Pinpoint the cell where the given text exists, returning its [x, y] midpoint coordinate. 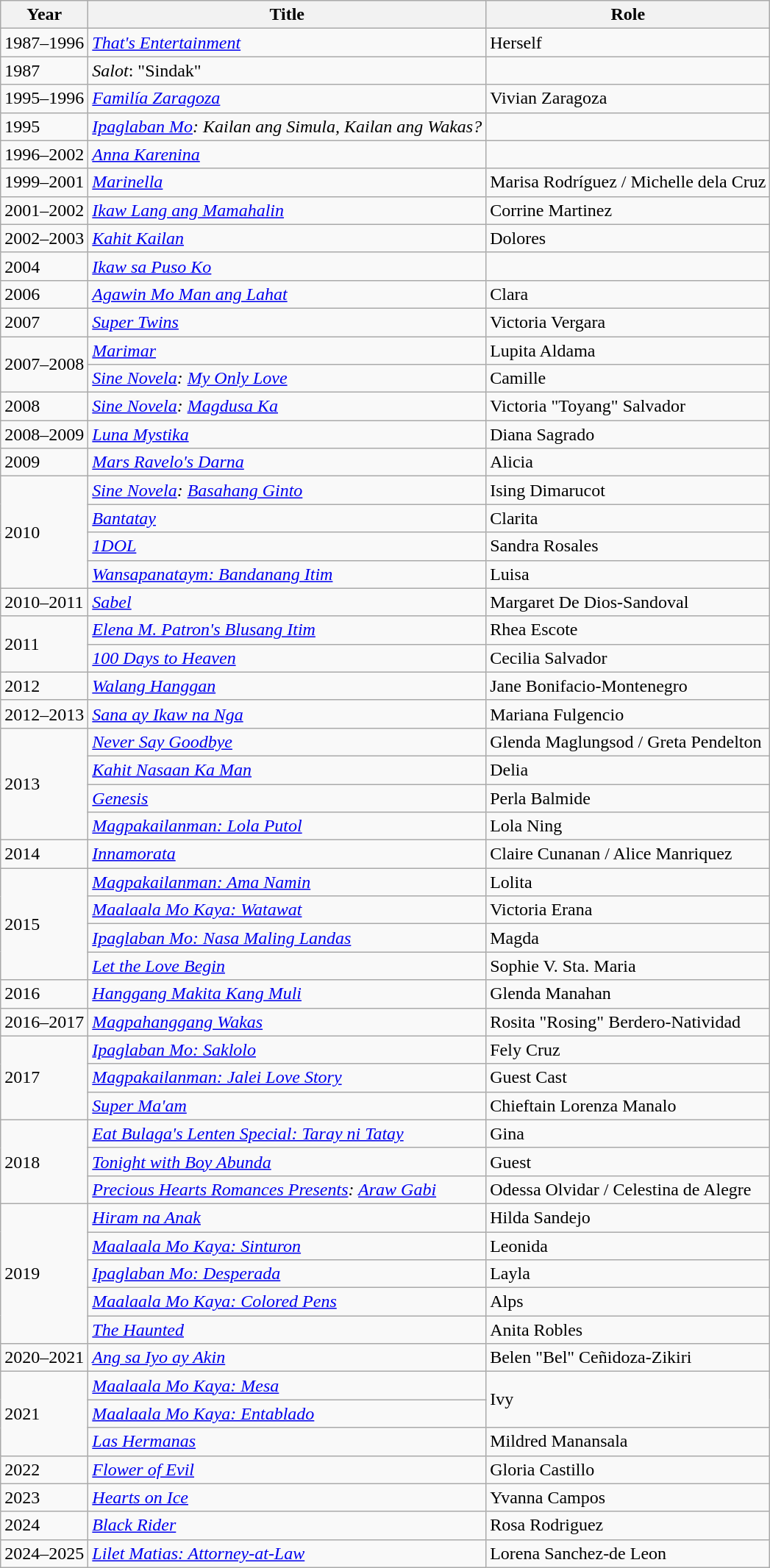
Ivy [628, 1400]
Clarita [628, 518]
Lorena Sanchez-de Leon [628, 1553]
Eat Bulaga's Lenten Special: Taray ni Tatay [287, 1134]
2012 [44, 686]
Luna Mystika [287, 434]
Anna Karenina [287, 154]
Rosita "Rosing" Berdero-Natividad [628, 1022]
2006 [44, 294]
2007 [44, 322]
Delia [628, 770]
2002–2003 [44, 238]
Glenda Maglungsod / Greta Pendelton [628, 742]
Cecilia Salvador [628, 658]
Guest Cast [628, 1078]
Never Say Goodbye [287, 742]
Guest [628, 1161]
Maalaala Mo Kaya: Sinturon [287, 1246]
2015 [44, 924]
100 Days to Heaven [287, 658]
Sabel [287, 602]
Hilda Sandejo [628, 1217]
Magpakailanman: Ama Namin [287, 882]
Maalaala Mo Kaya: Entablado [287, 1414]
2012–2013 [44, 714]
Hanggang Makita Kang Muli [287, 994]
Herself [628, 43]
Sine Novela: Magdusa Ka [287, 407]
Kahit Nasaan Ka Man [287, 770]
Maalaala Mo Kaya: Colored Pens [287, 1302]
Sophie V. Sta. Maria [628, 966]
2020–2021 [44, 1358]
2007–2008 [44, 365]
Genesis [287, 798]
Chieftain Lorenza Manalo [628, 1106]
Alicia [628, 462]
Flower of Evil [287, 1469]
Ipaglaban Mo: Kailan ang Simula, Kailan ang Wakas? [287, 126]
Lupita Aldama [628, 351]
2004 [44, 266]
2010 [44, 532]
Sandra Rosales [628, 546]
Marimar [287, 351]
Ikaw Lang ang Mamahalin [287, 210]
1987–1996 [44, 43]
Gina [628, 1134]
Ising Dimarucot [628, 490]
Margaret De Dios-Sandoval [628, 602]
Magpahanggang Wakas [287, 1022]
Alps [628, 1302]
Victoria Vergara [628, 322]
2016 [44, 994]
Corrine Martinez [628, 210]
2019 [44, 1273]
Black Rider [287, 1525]
Magpakailanman: Lola Putol [287, 826]
Yvanna Campos [628, 1497]
2010–2011 [44, 602]
2016–2017 [44, 1022]
2013 [44, 784]
Ipaglaban Mo: Saklolo [287, 1050]
Victoria "Toyang" Salvador [628, 407]
1996–2002 [44, 154]
Maalaala Mo Kaya: Mesa [287, 1386]
Rosa Rodriguez [628, 1525]
Gloria Castillo [628, 1469]
Luisa [628, 574]
Lilet Matias: Attorney-at-Law [287, 1553]
1987 [44, 71]
Lolita [628, 882]
Clara [628, 294]
Familía Zaragoza [287, 99]
Sine Novela: Basahang Ginto [287, 490]
2023 [44, 1497]
2001–2002 [44, 210]
Belen "Bel" Ceñidoza-Zikiri [628, 1358]
Glenda Manahan [628, 994]
Ipaglaban Mo: Desperada [287, 1274]
Innamorata [287, 854]
Ipaglaban Mo: Nasa Maling Landas [287, 938]
Magpakailanman: Jalei Love Story [287, 1078]
Leonida [628, 1246]
Magda [628, 938]
Salot: "Sindak" [287, 71]
Maalaala Mo Kaya: Watawat [287, 910]
2024–2025 [44, 1553]
Victoria Erana [628, 910]
Marisa Rodríguez / Michelle dela Cruz [628, 182]
Marinella [287, 182]
2017 [44, 1078]
Rhea Escote [628, 630]
2008 [44, 407]
Title [287, 15]
Claire Cunanan / Alice Manriquez [628, 854]
Mars Ravelo's Darna [287, 462]
The Haunted [287, 1330]
Ang sa Iyo ay Akin [287, 1358]
Dolores [628, 238]
1995–1996 [44, 99]
Camille [628, 379]
Role [628, 15]
Wansapanataym: Bandanang Itim [287, 574]
1999–2001 [44, 182]
1DOL [287, 546]
Jane Bonifacio-Montenegro [628, 686]
2008–2009 [44, 434]
Precious Hearts Romances Presents: Araw Gabi [287, 1189]
Elena M. Patron's Blusang Itim [287, 630]
2021 [44, 1414]
That's Entertainment [287, 43]
Hearts on Ice [287, 1497]
2011 [44, 644]
Anita Robles [628, 1330]
Ikaw sa Puso Ko [287, 266]
Let the Love Begin [287, 966]
Layla [628, 1274]
2022 [44, 1469]
Odessa Olvidar / Celestina de Alegre [628, 1189]
2018 [44, 1161]
Lola Ning [628, 826]
Las Hermanas [287, 1442]
Perla Balmide [628, 798]
Super Twins [287, 322]
2014 [44, 854]
Diana Sagrado [628, 434]
Bantatay [287, 518]
Sine Novela: My Only Love [287, 379]
Walang Hanggan [287, 686]
2009 [44, 462]
Kahit Kailan [287, 238]
Hiram na Anak [287, 1217]
Mariana Fulgencio [628, 714]
Sana ay Ikaw na Nga [287, 714]
Mildred Manansala [628, 1442]
Agawin Mo Man ang Lahat [287, 294]
1995 [44, 126]
Year [44, 15]
Vivian Zaragoza [628, 99]
2024 [44, 1525]
Tonight with Boy Abunda [287, 1161]
Super Ma'am [287, 1106]
Fely Cruz [628, 1050]
